Return [X, Y] of the center of cell containing provided text 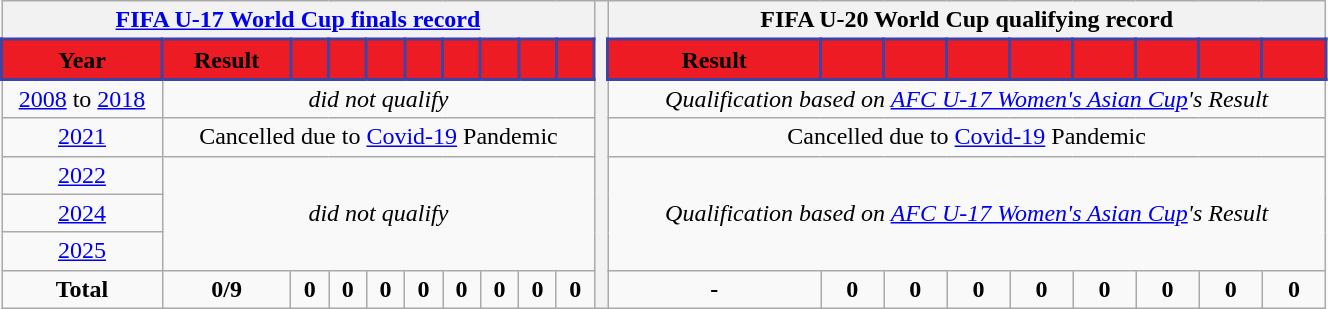
2021 [82, 137]
0/9 [226, 289]
2024 [82, 213]
FIFA U-17 World Cup finals record [298, 20]
FIFA U-20 World Cup qualifying record [967, 20]
Total [82, 289]
- [714, 289]
2025 [82, 251]
2022 [82, 175]
Year [82, 60]
2008 to 2018 [82, 98]
